Provide the (X, Y) coordinate of the cell's center where the given text is located.  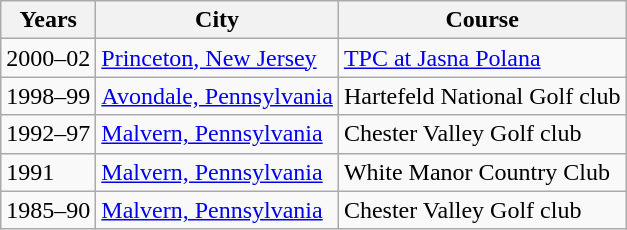
Years (48, 20)
Hartefeld National Golf club (482, 96)
White Manor Country Club (482, 172)
Course (482, 20)
Princeton, New Jersey (218, 58)
1991 (48, 172)
Avondale, Pennsylvania (218, 96)
City (218, 20)
1992–97 (48, 134)
1998–99 (48, 96)
2000–02 (48, 58)
TPC at Jasna Polana (482, 58)
1985–90 (48, 210)
